Scan for the cell matching the given text and deliver its (X, Y) coordinate at center. 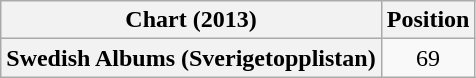
69 (428, 58)
Chart (2013) (191, 20)
Position (428, 20)
Swedish Albums (Sverigetopplistan) (191, 58)
